Return (X, Y) of the center of cell containing provided text 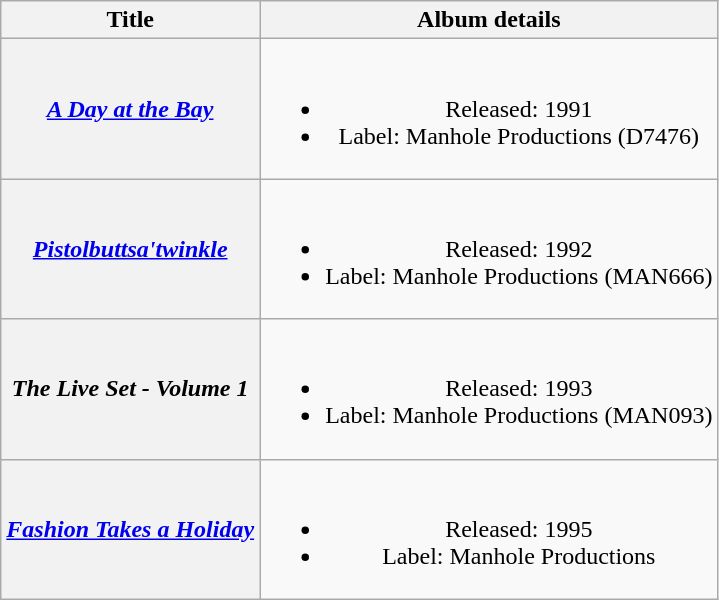
Released: 1992Label: Manhole Productions (MAN666) (489, 249)
Released: 1991Label: Manhole Productions (D7476) (489, 109)
A Day at the Bay (130, 109)
Title (130, 20)
Pistolbuttsa'twinkle (130, 249)
Album details (489, 20)
Released: 1995Label: Manhole Productions (489, 529)
The Live Set - Volume 1 (130, 389)
Released: 1993Label: Manhole Productions (MAN093) (489, 389)
Fashion Takes a Holiday (130, 529)
